Extract the [X, Y] coordinate from the center of the cell holding the provided text.  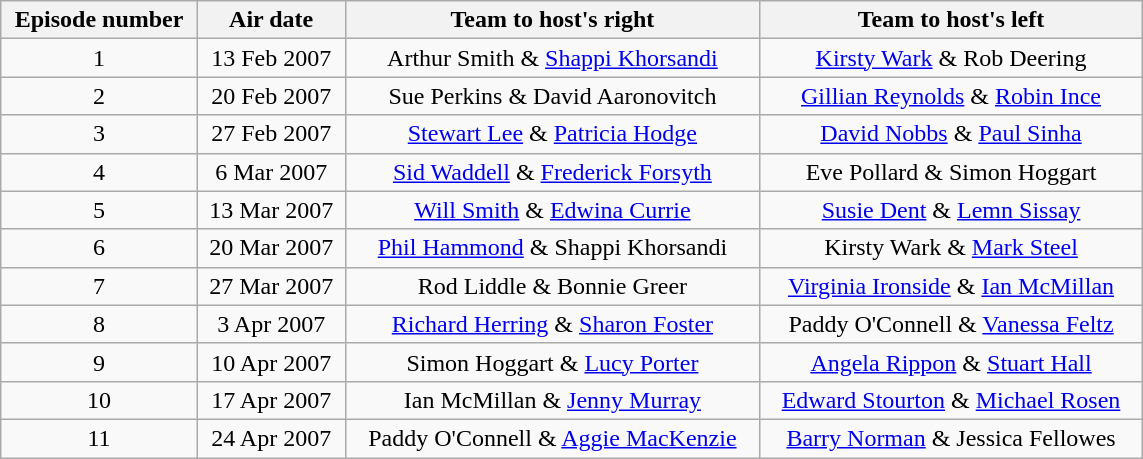
Sid Waddell & Frederick Forsyth [552, 172]
Arthur Smith & Shappi Khorsandi [552, 58]
3 [100, 134]
Will Smith & Edwina Currie [552, 210]
13 Feb 2007 [271, 58]
10 [100, 400]
Barry Norman & Jessica Fellowes [951, 438]
Air date [271, 20]
1 [100, 58]
13 Mar 2007 [271, 210]
Rod Liddle & Bonnie Greer [552, 286]
10 Apr 2007 [271, 362]
9 [100, 362]
11 [100, 438]
Ian McMillan & Jenny Murray [552, 400]
8 [100, 324]
24 Apr 2007 [271, 438]
Simon Hoggart & Lucy Porter [552, 362]
Team to host's right [552, 20]
Episode number [100, 20]
27 Mar 2007 [271, 286]
Sue Perkins & David Aaronovitch [552, 96]
7 [100, 286]
20 Mar 2007 [271, 248]
Susie Dent & Lemn Sissay [951, 210]
20 Feb 2007 [271, 96]
2 [100, 96]
6 Mar 2007 [271, 172]
Team to host's left [951, 20]
Gillian Reynolds & Robin Ince [951, 96]
Kirsty Wark & Rob Deering [951, 58]
David Nobbs & Paul Sinha [951, 134]
Edward Stourton & Michael Rosen [951, 400]
Paddy O'Connell & Vanessa Feltz [951, 324]
3 Apr 2007 [271, 324]
5 [100, 210]
Richard Herring & Sharon Foster [552, 324]
Kirsty Wark & Mark Steel [951, 248]
17 Apr 2007 [271, 400]
Eve Pollard & Simon Hoggart [951, 172]
Phil Hammond & Shappi Khorsandi [552, 248]
27 Feb 2007 [271, 134]
Angela Rippon & Stuart Hall [951, 362]
6 [100, 248]
Stewart Lee & Patricia Hodge [552, 134]
Virginia Ironside & Ian McMillan [951, 286]
4 [100, 172]
Paddy O'Connell & Aggie MacKenzie [552, 438]
